Scan for the cell matching the given text and deliver its [x, y] coordinate at center. 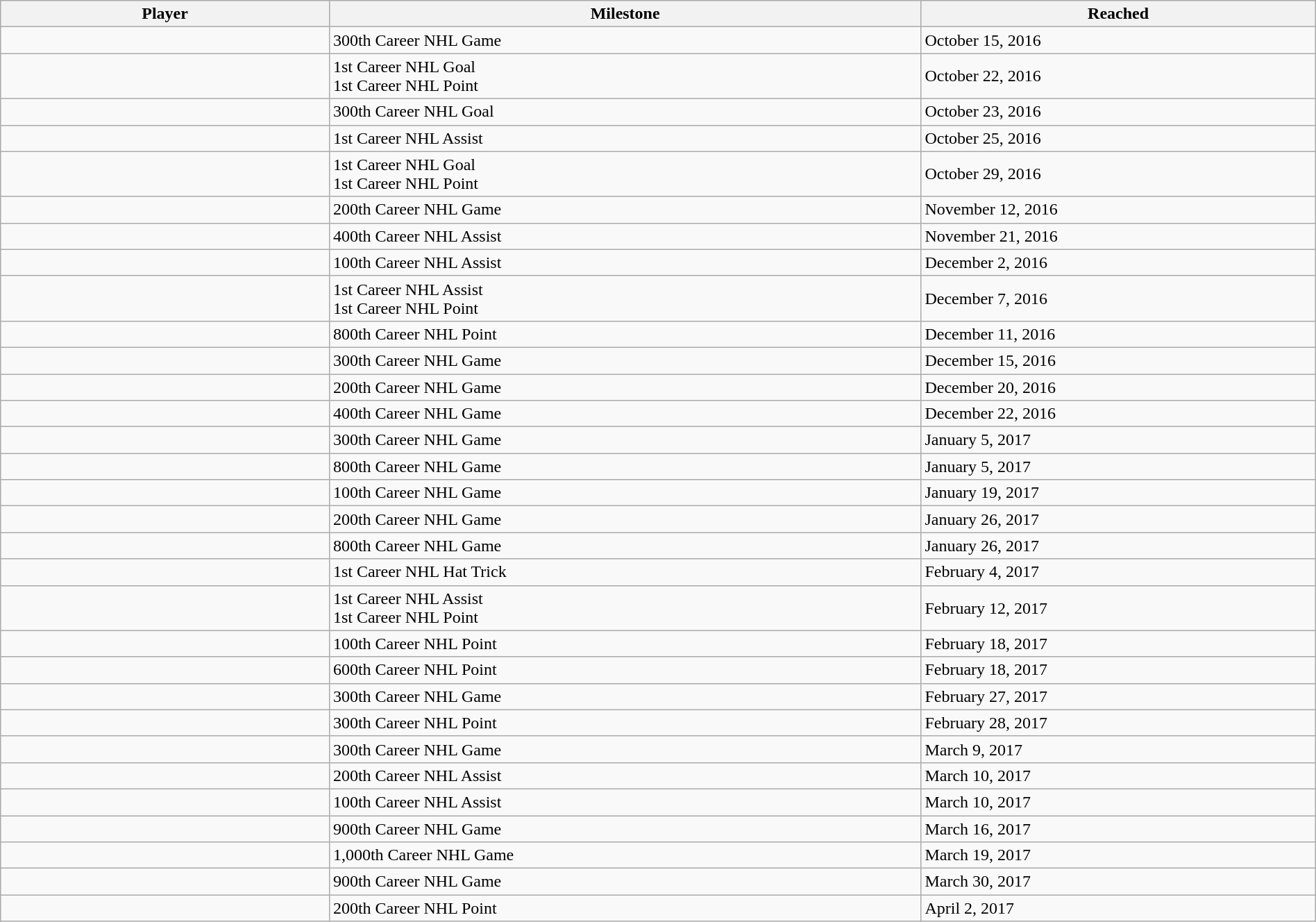
December 20, 2016 [1118, 387]
March 9, 2017 [1118, 749]
February 28, 2017 [1118, 723]
October 15, 2016 [1118, 40]
December 2, 2016 [1118, 262]
Reached [1118, 14]
400th Career NHL Assist [625, 236]
300th Career NHL Point [625, 723]
November 21, 2016 [1118, 236]
200th Career NHL Assist [625, 776]
1,000th Career NHL Game [625, 855]
February 27, 2017 [1118, 696]
200th Career NHL Point [625, 908]
November 12, 2016 [1118, 210]
October 25, 2016 [1118, 138]
400th Career NHL Game [625, 414]
October 23, 2016 [1118, 112]
February 4, 2017 [1118, 572]
March 30, 2017 [1118, 882]
February 12, 2017 [1118, 608]
March 19, 2017 [1118, 855]
1st Career NHL Hat Trick [625, 572]
100th Career NHL Game [625, 493]
1st Career NHL Assist [625, 138]
Milestone [625, 14]
December 11, 2016 [1118, 334]
December 7, 2016 [1118, 299]
April 2, 2017 [1118, 908]
October 29, 2016 [1118, 174]
March 16, 2017 [1118, 828]
January 19, 2017 [1118, 493]
100th Career NHL Point [625, 644]
Player [165, 14]
December 22, 2016 [1118, 414]
300th Career NHL Goal [625, 112]
600th Career NHL Point [625, 670]
800th Career NHL Point [625, 334]
December 15, 2016 [1118, 360]
October 22, 2016 [1118, 76]
